Return the [x, y] coordinate for the center point of the cell that contains the specified text.  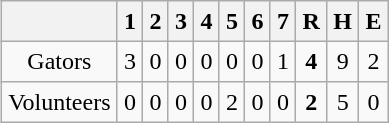
6 [258, 21]
7 [283, 21]
E [374, 21]
R [312, 21]
H [343, 21]
9 [343, 61]
Volunteers [60, 102]
Gators [60, 61]
